Search for the cell housing the specified text and yield its (X, Y) center coordinate. 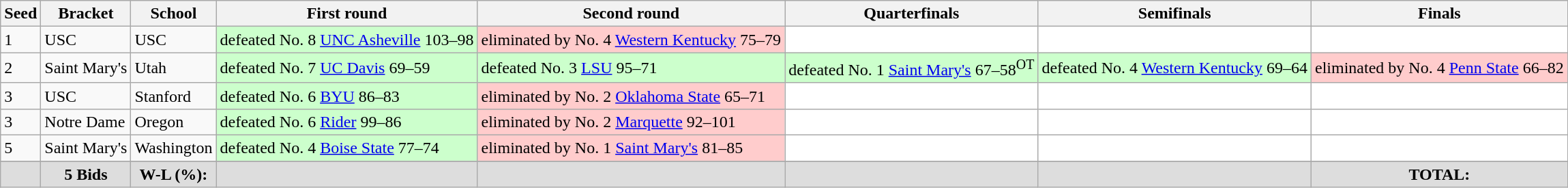
eliminated by No. 4 Western Kentucky 75–79 (632, 40)
First round (346, 14)
Bracket (86, 14)
5 (20, 148)
defeated No. 7 UC Davis 69–59 (346, 68)
2 (20, 68)
defeated No. 3 LSU 95–71 (632, 68)
Washington (173, 148)
defeated No. 8 UNC Asheville 103–98 (346, 40)
eliminated by No. 2 Oklahoma State 65–71 (632, 96)
Finals (1440, 14)
eliminated by No. 1 Saint Mary's 81–85 (632, 148)
1 (20, 40)
defeated No. 1 Saint Mary's 67–58OT (911, 68)
eliminated by No. 4 Penn State 66–82 (1440, 68)
defeated No. 4 Boise State 77–74 (346, 148)
defeated No. 4 Western Kentucky 69–64 (1174, 68)
Stanford (173, 96)
Utah (173, 68)
Quarterfinals (911, 14)
defeated No. 6 BYU 86–83 (346, 96)
Seed (20, 14)
Oregon (173, 122)
W-L (%): (173, 174)
defeated No. 6 Rider 99–86 (346, 122)
eliminated by No. 2 Marquette 92–101 (632, 122)
Notre Dame (86, 122)
School (173, 14)
TOTAL: (1440, 174)
Second round (632, 14)
Semifinals (1174, 14)
5 Bids (86, 174)
